Extract the [x, y] coordinate from the center of the cell holding the provided text.  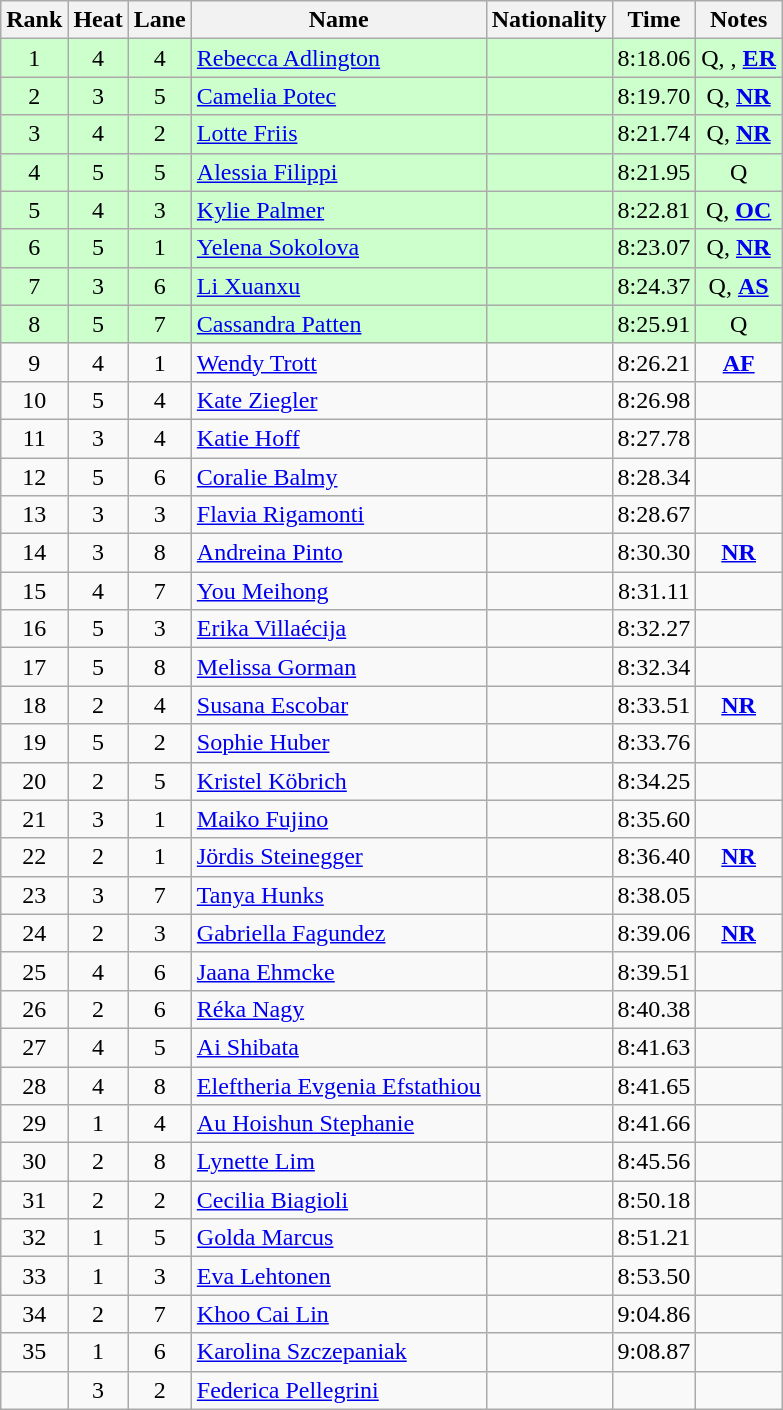
29 [34, 1124]
8:19.70 [654, 96]
Lynette Lim [338, 1162]
26 [34, 1009]
8:25.91 [654, 324]
8:38.05 [654, 895]
You Meihong [338, 591]
13 [34, 515]
32 [34, 1238]
8:21.95 [654, 172]
8:32.34 [654, 667]
Karolina Szczepaniak [338, 1352]
Cassandra Patten [338, 324]
9 [34, 362]
15 [34, 591]
21 [34, 819]
8:30.30 [654, 553]
28 [34, 1085]
Sophie Huber [338, 743]
Andreina Pinto [338, 553]
Khoo Cai Lin [338, 1314]
30 [34, 1162]
Flavia Rigamonti [338, 515]
8:41.65 [654, 1085]
Rank [34, 20]
8:41.66 [654, 1124]
Notes [739, 20]
8:40.38 [654, 1009]
Nationality [549, 20]
Eva Lehtonen [338, 1276]
Federica Pellegrini [338, 1390]
Cecilia Biagioli [338, 1200]
Li Xuanxu [338, 286]
8:26.21 [654, 362]
Eleftheria Evgenia Efstathiou [338, 1085]
Kylie Palmer [338, 210]
Jördis Steinegger [338, 857]
8:23.07 [654, 248]
Katie Hoff [338, 438]
Coralie Balmy [338, 477]
27 [34, 1047]
8:53.50 [654, 1276]
Alessia Filippi [338, 172]
Au Hoishun Stephanie [338, 1124]
Q, OC [739, 210]
8:31.11 [654, 591]
Heat [98, 20]
8:28.34 [654, 477]
18 [34, 705]
Ai Shibata [338, 1047]
AF [739, 362]
8:41.63 [654, 1047]
19 [34, 743]
8:35.60 [654, 819]
Camelia Potec [338, 96]
Gabriella Fagundez [338, 933]
Jaana Ehmcke [338, 971]
8:18.06 [654, 58]
8:24.37 [654, 286]
Yelena Sokolova [338, 248]
Susana Escobar [338, 705]
Lane [160, 20]
8:32.27 [654, 629]
Tanya Hunks [338, 895]
8:21.74 [654, 134]
12 [34, 477]
Rebecca Adlington [338, 58]
17 [34, 667]
9:08.87 [654, 1352]
Time [654, 20]
34 [34, 1314]
8:36.40 [654, 857]
Kate Ziegler [338, 400]
25 [34, 971]
8:26.98 [654, 400]
20 [34, 781]
9:04.86 [654, 1314]
Q, , ER [739, 58]
Réka Nagy [338, 1009]
Lotte Friis [338, 134]
Erika Villaécija [338, 629]
35 [34, 1352]
8:33.76 [654, 743]
8:39.51 [654, 971]
8:50.18 [654, 1200]
23 [34, 895]
14 [34, 553]
22 [34, 857]
Name [338, 20]
Maiko Fujino [338, 819]
Melissa Gorman [338, 667]
10 [34, 400]
16 [34, 629]
8:39.06 [654, 933]
8:45.56 [654, 1162]
Wendy Trott [338, 362]
24 [34, 933]
8:22.81 [654, 210]
8:28.67 [654, 515]
8:33.51 [654, 705]
Golda Marcus [338, 1238]
8:27.78 [654, 438]
Kristel Köbrich [338, 781]
8:51.21 [654, 1238]
11 [34, 438]
Q, AS [739, 286]
31 [34, 1200]
8:34.25 [654, 781]
33 [34, 1276]
